Output the [x, y] coordinate of the center of the cell containing the given text.  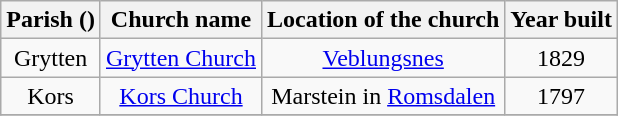
Grytten [51, 58]
Parish () [51, 20]
Church name [180, 20]
Kors Church [180, 96]
1797 [562, 96]
Kors [51, 96]
Grytten Church [180, 58]
1829 [562, 58]
Location of the church [384, 20]
Veblungsnes [384, 58]
Marstein in Romsdalen [384, 96]
Year built [562, 20]
